Provide the (X, Y) coordinate of the cell's center where the given text is located.  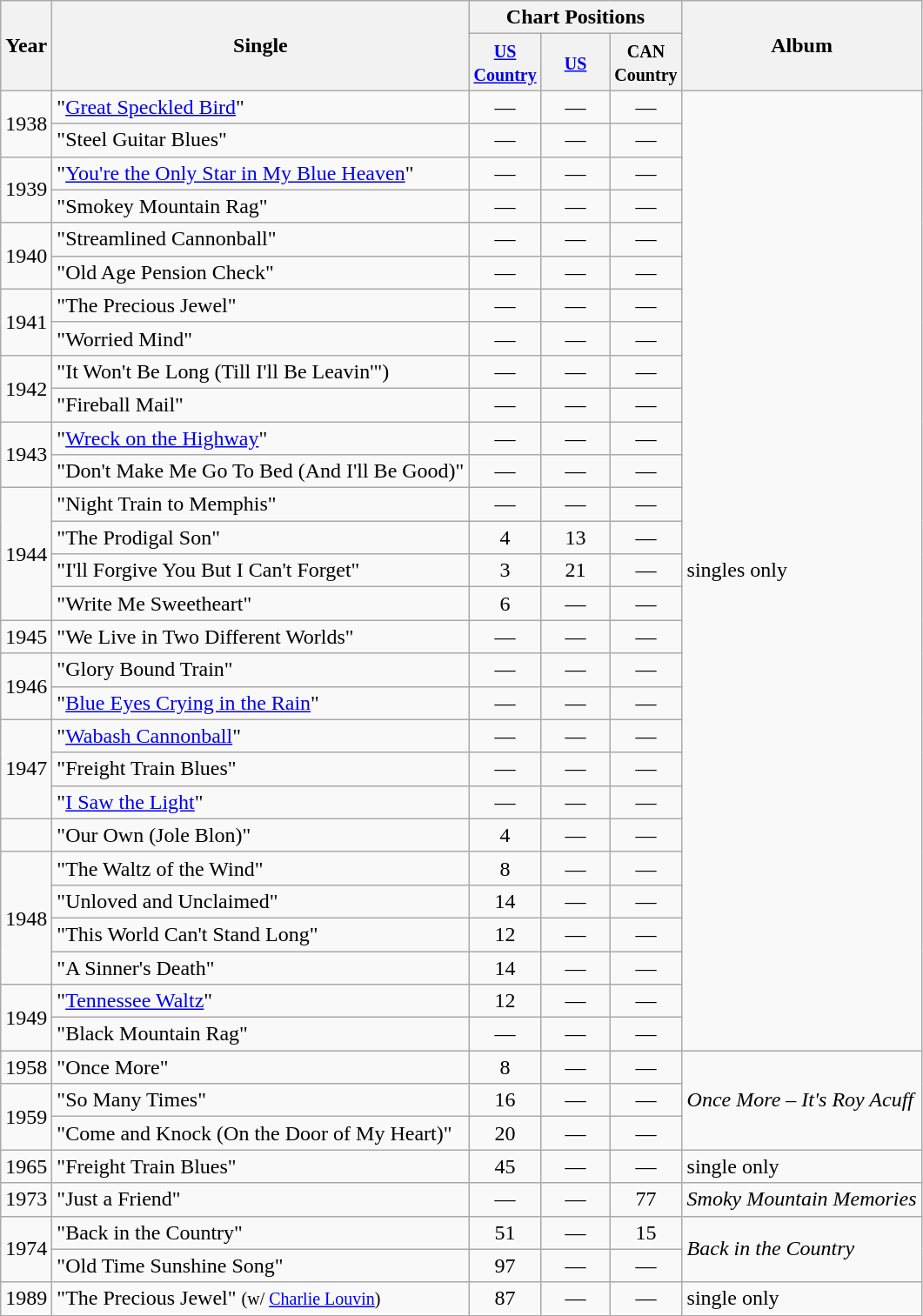
"You're the Only Star in My Blue Heaven" (261, 173)
"Write Me Sweetheart" (261, 604)
1973 (26, 1199)
21 (576, 571)
"Smokey Mountain Rag" (261, 206)
"Night Train to Memphis" (261, 504)
"Our Own (Jole Blon)" (261, 835)
"The Prodigal Son" (261, 538)
3 (505, 571)
"Don't Make Me Go To Bed (And I'll Be Good)" (261, 471)
20 (505, 1133)
"Once More" (261, 1067)
"It Won't Be Long (Till I'll Be Leavin'") (261, 371)
"Wreck on the Highway" (261, 438)
1939 (26, 190)
77 (645, 1199)
16 (505, 1100)
1945 (26, 637)
"The Waltz of the Wind" (261, 868)
"Come and Knock (On the Door of My Heart)" (261, 1133)
"Old Time Sunshine Song" (261, 1266)
1938 (26, 124)
US (576, 63)
"The Precious Jewel" (w/ Charlie Louvin) (261, 1299)
"We Live in Two Different Worlds" (261, 637)
Year (26, 45)
6 (505, 604)
"Back in the Country" (261, 1232)
15 (645, 1232)
97 (505, 1266)
"Great Speckled Bird" (261, 107)
1941 (26, 322)
51 (505, 1232)
"The Precious Jewel" (261, 305)
US Country (505, 63)
Single (261, 45)
1942 (26, 388)
1959 (26, 1117)
1949 (26, 1018)
"Blue Eyes Crying in the Rain" (261, 703)
"Worried Mind" (261, 338)
1946 (26, 686)
13 (576, 538)
"Unloved and Unclaimed" (261, 901)
1965 (26, 1166)
1948 (26, 918)
Album (802, 45)
1943 (26, 454)
"I Saw the Light" (261, 802)
1974 (26, 1249)
1958 (26, 1067)
"So Many Times" (261, 1100)
"Fireball Mail" (261, 404)
87 (505, 1299)
"Black Mountain Rag" (261, 1034)
1947 (26, 769)
Smoky Mountain Memories (802, 1199)
"This World Can't Stand Long" (261, 934)
"Old Age Pension Check" (261, 272)
"Just a Friend" (261, 1199)
Back in the Country (802, 1249)
1940 (26, 256)
singles only (802, 571)
"Streamlined Cannonball" (261, 239)
"Wabash Cannonball" (261, 736)
"I'll Forgive You But I Can't Forget" (261, 571)
1944 (26, 554)
"Glory Bound Train" (261, 670)
Once More – It's Roy Acuff (802, 1100)
"A Sinner's Death" (261, 968)
Chart Positions (576, 17)
"Steel Guitar Blues" (261, 140)
45 (505, 1166)
1989 (26, 1299)
CAN Country (645, 63)
"Tennessee Waltz" (261, 1001)
